From the cell containing the given text, extract its center point as (x, y) coordinate. 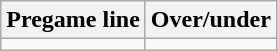
Over/under (210, 20)
Pregame line (74, 20)
